Identify which cell holds the provided text, then report its (X, Y) central coordinate. 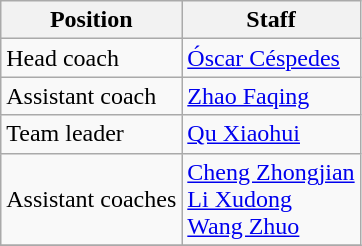
Zhao Faqing (271, 96)
Team leader (92, 134)
Cheng Zhongjian Li Xudong Wang Zhuo (271, 199)
Head coach (92, 58)
Staff (271, 20)
Position (92, 20)
Assistant coach (92, 96)
Óscar Céspedes (271, 58)
Qu Xiaohui (271, 134)
Assistant coaches (92, 199)
